Provide the [x, y] coordinate of the cell's center where the given text is located.  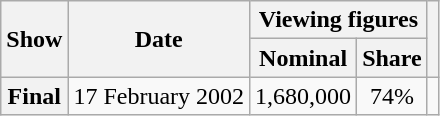
Date [159, 39]
Nominal [304, 58]
Final [34, 96]
74% [392, 96]
Share [392, 58]
17 February 2002 [159, 96]
1,680,000 [304, 96]
Viewing figures [339, 20]
Show [34, 39]
